Detect which cell encompasses the target text, then output its [x, y] center coordinate. 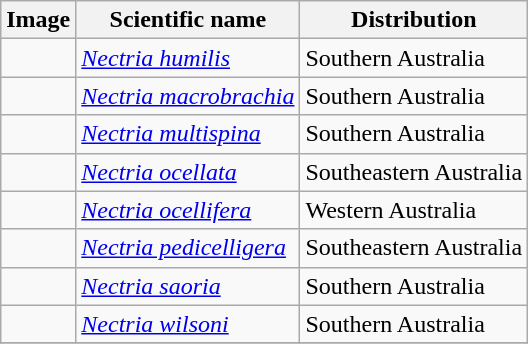
Nectria multispina [188, 134]
Nectria wilsoni [188, 324]
Nectria pedicelligera [188, 248]
Nectria humilis [188, 58]
Nectria ocellata [188, 172]
Nectria saoria [188, 286]
Nectria ocellifera [188, 210]
Nectria macrobrachia [188, 96]
Image [38, 20]
Western Australia [414, 210]
Distribution [414, 20]
Scientific name [188, 20]
